Capture the cell that displays the provided text and extract its (X, Y) central coordinate. 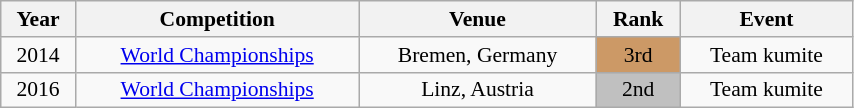
Competition (217, 19)
Venue (478, 19)
Bremen, Germany (478, 55)
2nd (638, 90)
3rd (638, 55)
2014 (38, 55)
2016 (38, 90)
Rank (638, 19)
Year (38, 19)
Linz, Austria (478, 90)
Event (766, 19)
